Pinpoint the cell where the given text exists, returning its (X, Y) midpoint coordinate. 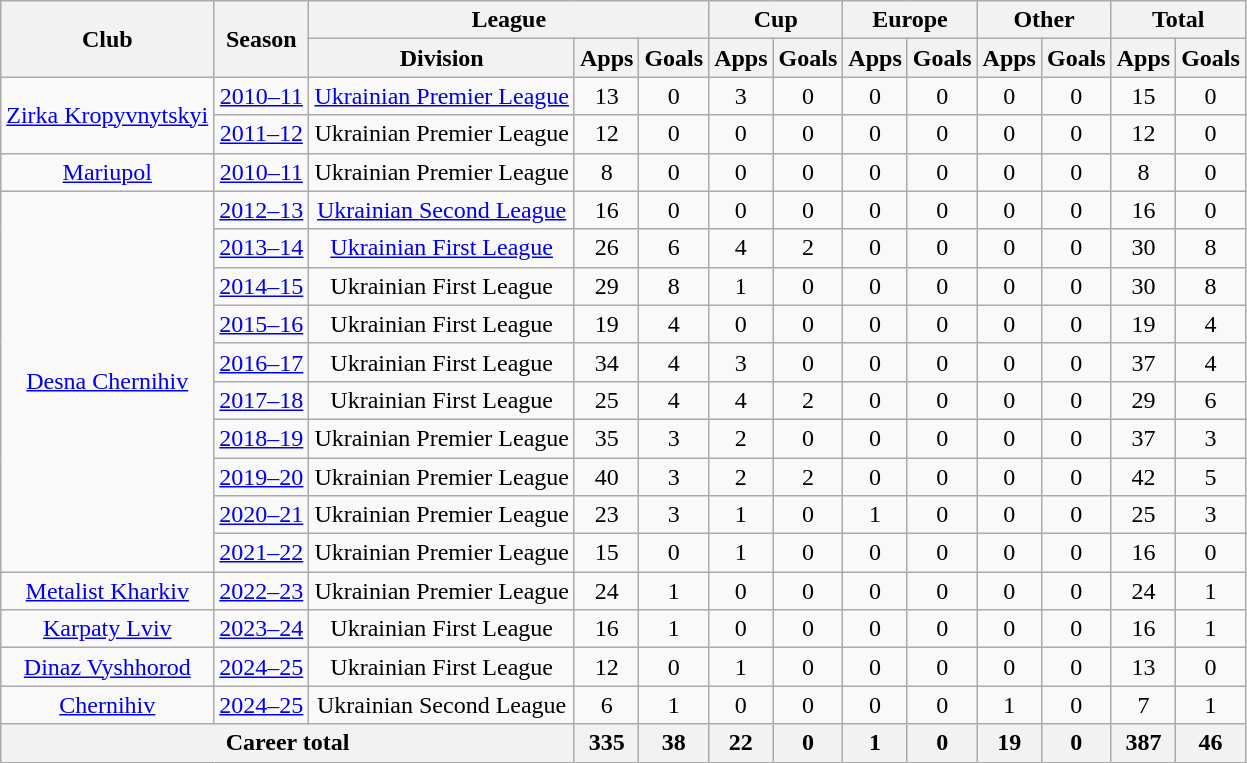
Zirka Kropyvnytskyi (108, 115)
2014–15 (262, 286)
2017–18 (262, 400)
46 (1211, 743)
Other (1044, 20)
35 (606, 438)
40 (606, 477)
Division (442, 58)
Metalist Kharkiv (108, 591)
2020–21 (262, 515)
2016–17 (262, 362)
2019–20 (262, 477)
22 (741, 743)
23 (606, 515)
2021–22 (262, 553)
Mariupol (108, 172)
Cup (776, 20)
Chernihiv (108, 705)
Season (262, 39)
7 (1143, 705)
Karpaty Lviv (108, 629)
2018–19 (262, 438)
Dinaz Vyshhorod (108, 667)
Career total (288, 743)
League (509, 20)
2015–16 (262, 324)
335 (606, 743)
38 (674, 743)
26 (606, 248)
Europe (910, 20)
34 (606, 362)
2013–14 (262, 248)
5 (1211, 477)
2022–23 (262, 591)
Club (108, 39)
Total (1178, 20)
42 (1143, 477)
2011–12 (262, 134)
2023–24 (262, 629)
2012–13 (262, 210)
387 (1143, 743)
Desna Chernihiv (108, 382)
